Find where the given text appears and provide that cell's center as (x, y) coordinate. 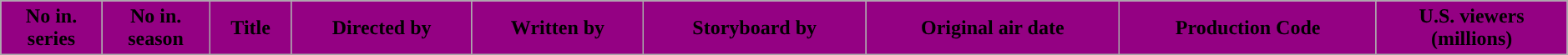
Production Code (1248, 28)
No in.season (155, 28)
Title (250, 28)
Storyboard by (755, 28)
Written by (558, 28)
U.S. viewers(millions) (1471, 28)
Original air date (993, 28)
Directed by (382, 28)
No in.series (52, 28)
